Find where the given text appears and provide that cell's center as [x, y] coordinate. 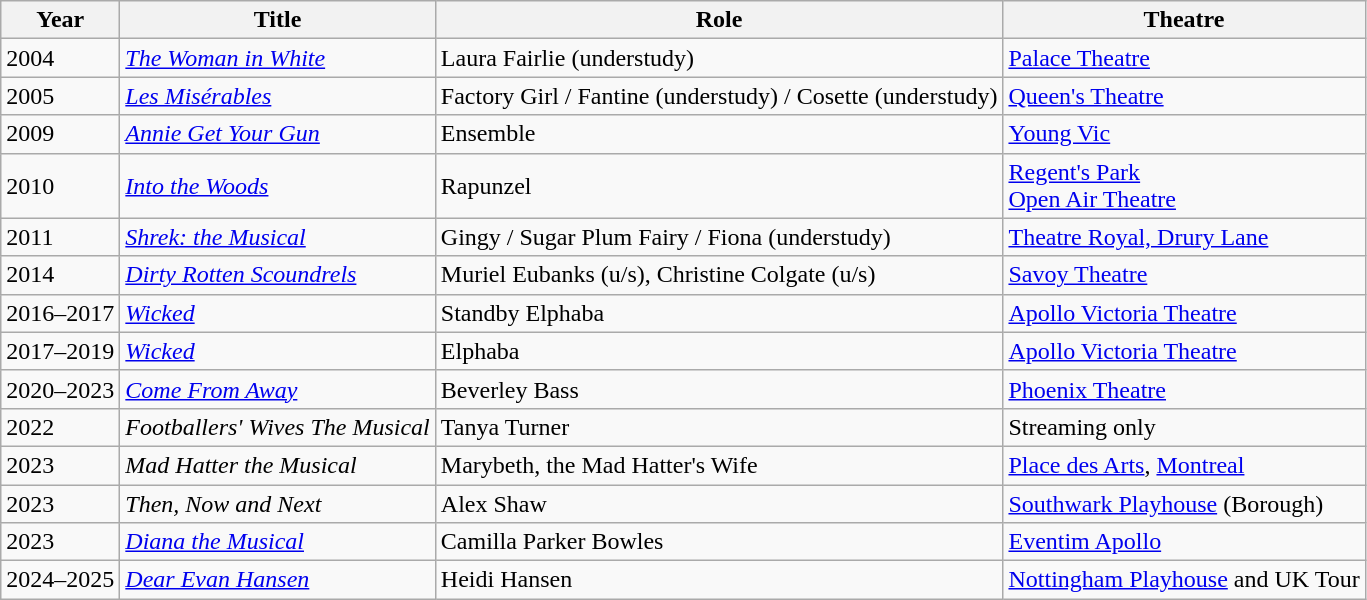
Ensemble [719, 134]
Theatre Royal, Drury Lane [1184, 237]
Year [60, 20]
Mad Hatter the Musical [278, 465]
Role [719, 20]
Rapunzel [719, 186]
Standby Elphaba [719, 313]
Alex Shaw [719, 503]
Phoenix Theatre [1184, 389]
Eventim Apollo [1184, 542]
Savoy Theatre [1184, 275]
Tanya Turner [719, 427]
2009 [60, 134]
Place des Arts, Montreal [1184, 465]
Come From Away [278, 389]
2014 [60, 275]
The Woman in White [278, 58]
Queen's Theatre [1184, 96]
Dear Evan Hansen [278, 580]
2011 [60, 237]
Young Vic [1184, 134]
Streaming only [1184, 427]
Les Misérables [278, 96]
Theatre [1184, 20]
Heidi Hansen [719, 580]
Annie Get Your Gun [278, 134]
2020–2023 [60, 389]
Laura Fairlie (understudy) [719, 58]
2004 [60, 58]
Dirty Rotten Scoundrels [278, 275]
Shrek: the Musical [278, 237]
Palace Theatre [1184, 58]
2005 [60, 96]
Nottingham Playhouse and UK Tour [1184, 580]
Muriel Eubanks (u/s), Christine Colgate (u/s) [719, 275]
Gingy / Sugar Plum Fairy / Fiona (understudy) [719, 237]
2016–2017 [60, 313]
Regent's ParkOpen Air Theatre [1184, 186]
2022 [60, 427]
Title [278, 20]
Camilla Parker Bowles [719, 542]
Factory Girl / Fantine (understudy) / Cosette (understudy) [719, 96]
Diana the Musical [278, 542]
Marybeth, the Mad Hatter's Wife [719, 465]
Elphaba [719, 351]
2010 [60, 186]
Into the Woods [278, 186]
Beverley Bass [719, 389]
2017–2019 [60, 351]
2024–2025 [60, 580]
Southwark Playhouse (Borough) [1184, 503]
Footballers' Wives The Musical [278, 427]
Then, Now and Next [278, 503]
